Extract the (x, y) coordinate from the center of the cell holding the provided text.  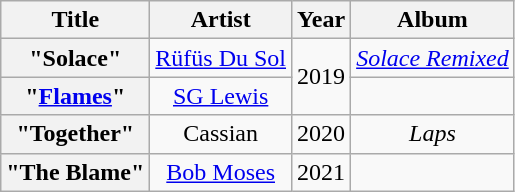
Album (433, 20)
Rüfüs Du Sol (221, 58)
Cassian (221, 134)
Laps (433, 134)
2020 (322, 134)
"Flames" (76, 96)
"Together" (76, 134)
Year (322, 20)
Bob Moses (221, 172)
SG Lewis (221, 96)
Solace Remixed (433, 58)
Artist (221, 20)
"The Blame" (76, 172)
Title (76, 20)
2021 (322, 172)
2019 (322, 77)
"Solace" (76, 58)
